Determine the [X, Y] coordinate at the center of the cell enclosing the given text.  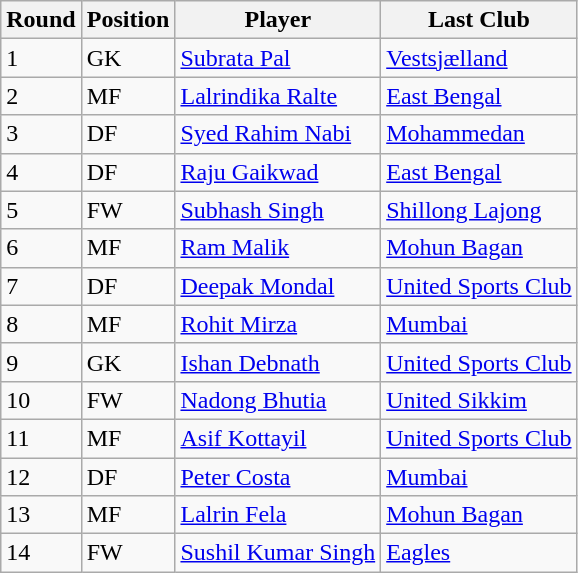
14 [41, 553]
4 [41, 172]
Player [278, 20]
Deepak Mondal [278, 286]
Position [128, 20]
Subrata Pal [278, 58]
Lalrindika Ralte [278, 96]
9 [41, 362]
Eagles [479, 553]
Lalrin Fela [278, 515]
Nadong Bhutia [278, 400]
Last Club [479, 20]
Vestsjælland [479, 58]
Ram Malik [278, 248]
Asif Kottayil [278, 438]
Syed Rahim Nabi [278, 134]
Shillong Lajong [479, 210]
United Sikkim [479, 400]
1 [41, 58]
11 [41, 438]
Mohammedan [479, 134]
Round [41, 20]
Subhash Singh [278, 210]
3 [41, 134]
Rohit Mirza [278, 324]
Sushil Kumar Singh [278, 553]
12 [41, 477]
6 [41, 248]
5 [41, 210]
13 [41, 515]
Raju Gaikwad [278, 172]
8 [41, 324]
10 [41, 400]
7 [41, 286]
Ishan Debnath [278, 362]
Peter Costa [278, 477]
2 [41, 96]
